Find where the given text appears and provide that cell's center as [x, y] coordinate. 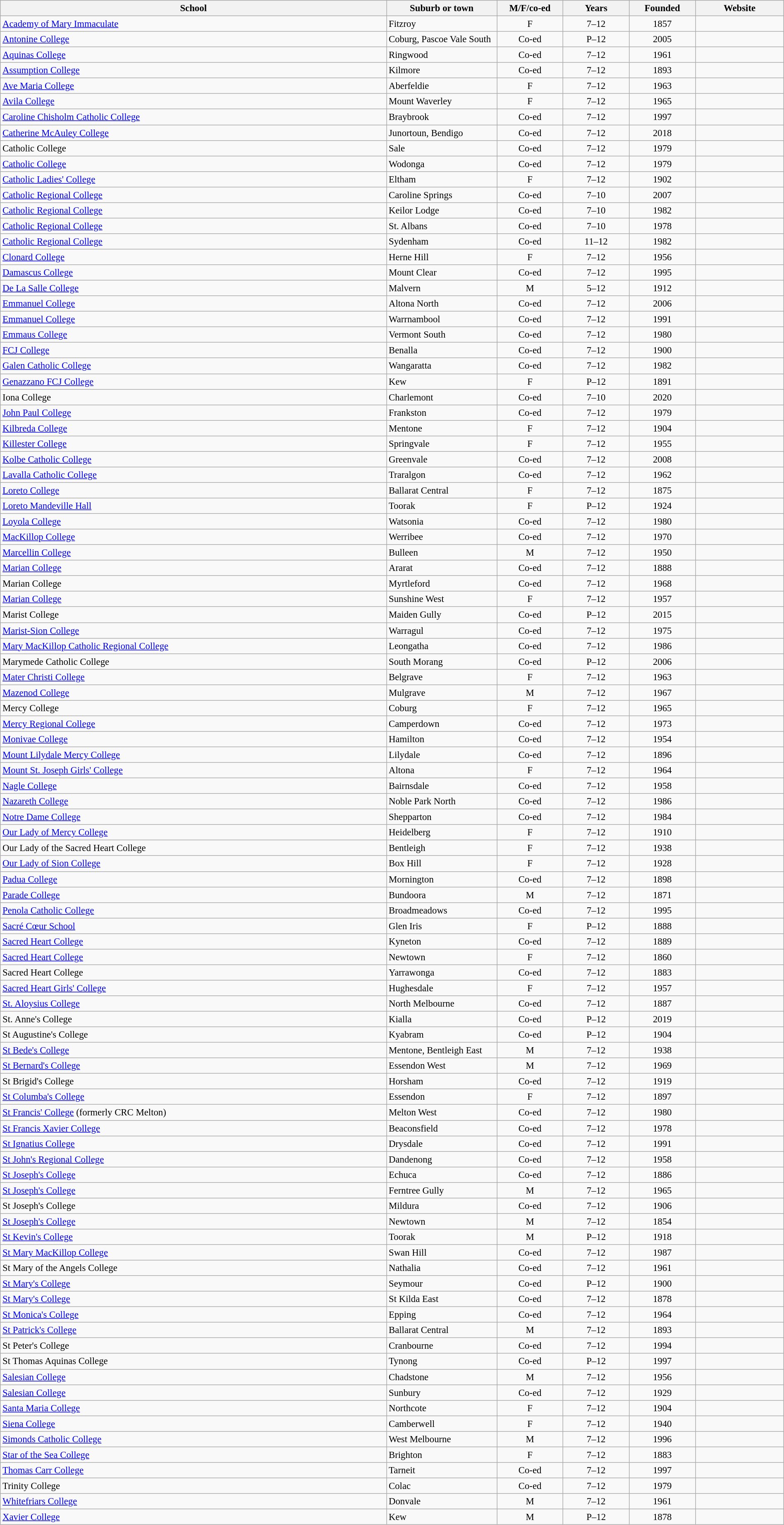
Kilmore [442, 70]
St Kevin's College [194, 1237]
Mentone [442, 428]
Swan Hill [442, 1252]
1898 [662, 879]
Essendon West [442, 1066]
Simonds Catholic College [194, 1439]
Kilbreda College [194, 428]
Bundoora [442, 895]
Penola Catholic College [194, 910]
1887 [662, 1004]
St Thomas Aquinas College [194, 1362]
Antonine College [194, 39]
Mount Clear [442, 273]
West Melbourne [442, 1439]
1912 [662, 288]
1910 [662, 832]
Suburb or town [442, 8]
Nathalia [442, 1268]
1975 [662, 631]
Damascus College [194, 273]
Sacré Cœur School [194, 926]
Whitefriars College [194, 1501]
Maiden Gully [442, 615]
Years [596, 8]
Sacred Heart Girls' College [194, 988]
1918 [662, 1237]
Catholic Ladies' College [194, 179]
St Augustine's College [194, 1035]
1954 [662, 739]
Malvern [442, 288]
Marist College [194, 615]
Padua College [194, 879]
Kialla [442, 1019]
Lavalla Catholic College [194, 475]
Ferntree Gully [442, 1190]
Wodonga [442, 164]
Mazenod College [194, 693]
Mercy College [194, 708]
De La Salle College [194, 288]
Xavier College [194, 1517]
1919 [662, 1081]
Melton West [442, 1113]
St Mary of the Angels College [194, 1268]
2007 [662, 195]
1889 [662, 942]
2020 [662, 397]
Ararat [442, 568]
Watsonia [442, 522]
Myrtleford [442, 584]
1886 [662, 1175]
Mary MacKillop Catholic Regional College [194, 646]
M/F/co-ed [530, 8]
Mater Christi College [194, 677]
St. Albans [442, 226]
Altona North [442, 304]
Clonard College [194, 257]
St Mary MacKillop College [194, 1252]
Essendon [442, 1097]
Loreto College [194, 490]
Shepparton [442, 817]
1973 [662, 724]
Ave Maria College [194, 86]
1970 [662, 537]
1968 [662, 584]
Sunshine West [442, 599]
Traralgon [442, 475]
Heidelberg [442, 832]
Academy of Mary Immaculate [194, 24]
1857 [662, 24]
Nazareth College [194, 801]
Horsham [442, 1081]
Notre Dame College [194, 817]
Mornington [442, 879]
St Columba's College [194, 1097]
1994 [662, 1346]
Junortoun, Bendigo [442, 133]
2019 [662, 1019]
MacKillop College [194, 537]
Charlemont [442, 397]
Siena College [194, 1424]
Parade College [194, 895]
Aquinas College [194, 55]
Caroline Chisholm Catholic College [194, 117]
1928 [662, 864]
Coburg, Pascoe Vale South [442, 39]
Marcellin College [194, 553]
Dandenong [442, 1159]
Tarneit [442, 1470]
St Monica's College [194, 1315]
Colac [442, 1486]
1854 [662, 1221]
Marymede Catholic College [194, 662]
Warragul [442, 631]
1950 [662, 553]
1906 [662, 1206]
Lilydale [442, 755]
Glen Iris [442, 926]
Assumption College [194, 70]
John Paul College [194, 412]
Vermont South [442, 335]
St Brigid's College [194, 1081]
Kolbe Catholic College [194, 459]
South Morang [442, 662]
Springvale [442, 444]
Sunbury [442, 1393]
St Francis' College (formerly CRC Melton) [194, 1113]
St Bede's College [194, 1050]
Founded [662, 8]
Keilor Lodge [442, 211]
Galen Catholic College [194, 366]
1955 [662, 444]
Mulgrave [442, 693]
Caroline Springs [442, 195]
Santa Maria College [194, 1408]
Trinity College [194, 1486]
Loreto Mandeville Hall [194, 506]
St John's Regional College [194, 1159]
1924 [662, 506]
Thomas Carr College [194, 1470]
Herne Hill [442, 257]
Bentleigh [442, 848]
FCJ College [194, 350]
St Bernard's College [194, 1066]
Seymour [442, 1284]
Marist-Sion College [194, 631]
Leongatha [442, 646]
Avila College [194, 101]
1875 [662, 490]
11–12 [596, 242]
1967 [662, 693]
1962 [662, 475]
Killester College [194, 444]
St Peter's College [194, 1346]
Brighton [442, 1455]
Drysdale [442, 1144]
Kyneton [442, 942]
Box Hill [442, 864]
Our Lady of Sion College [194, 864]
1996 [662, 1439]
Mount Lilydale Mercy College [194, 755]
Emmaus College [194, 335]
Nagle College [194, 786]
Cranbourne [442, 1346]
1940 [662, 1424]
Altona [442, 770]
Loyola College [194, 522]
5–12 [596, 288]
Mentone, Bentleigh East [442, 1050]
2005 [662, 39]
1902 [662, 179]
Mount St. Joseph Girls' College [194, 770]
Bulleen [442, 553]
St Kilda East [442, 1299]
Echuca [442, 1175]
1929 [662, 1393]
Bairnsdale [442, 786]
Website [739, 8]
1969 [662, 1066]
2018 [662, 133]
2015 [662, 615]
Catherine McAuley College [194, 133]
Yarrawonga [442, 973]
2008 [662, 459]
Tynong [442, 1362]
Frankston [442, 412]
Mildura [442, 1206]
Iona College [194, 397]
Braybrook [442, 117]
St Patrick's College [194, 1330]
Coburg [442, 708]
Ringwood [442, 55]
Wangaratta [442, 366]
Broadmeadows [442, 910]
1987 [662, 1252]
Beaconsfield [442, 1128]
Mount Waverley [442, 101]
Our Lady of the Sacred Heart College [194, 848]
Camperdown [442, 724]
Our Lady of Mercy College [194, 832]
Eltham [442, 179]
1897 [662, 1097]
Fitzroy [442, 24]
1871 [662, 895]
Sale [442, 148]
Greenvale [442, 459]
St Francis Xavier College [194, 1128]
Chadstone [442, 1377]
1891 [662, 381]
St Ignatius College [194, 1144]
Northcote [442, 1408]
Aberfeldie [442, 86]
Kyabram [442, 1035]
Star of the Sea College [194, 1455]
Hughesdale [442, 988]
Warrnambool [442, 319]
Benalla [442, 350]
Belgrave [442, 677]
Werribee [442, 537]
1860 [662, 957]
1984 [662, 817]
1896 [662, 755]
Sydenham [442, 242]
School [194, 8]
Noble Park North [442, 801]
St. Anne's College [194, 1019]
Donvale [442, 1501]
Mercy Regional College [194, 724]
Hamilton [442, 739]
Genazzano FCJ College [194, 381]
Epping [442, 1315]
North Melbourne [442, 1004]
Camberwell [442, 1424]
St. Aloysius College [194, 1004]
Monivae College [194, 739]
